Find where the given text appears and provide that cell's center as [X, Y] coordinate. 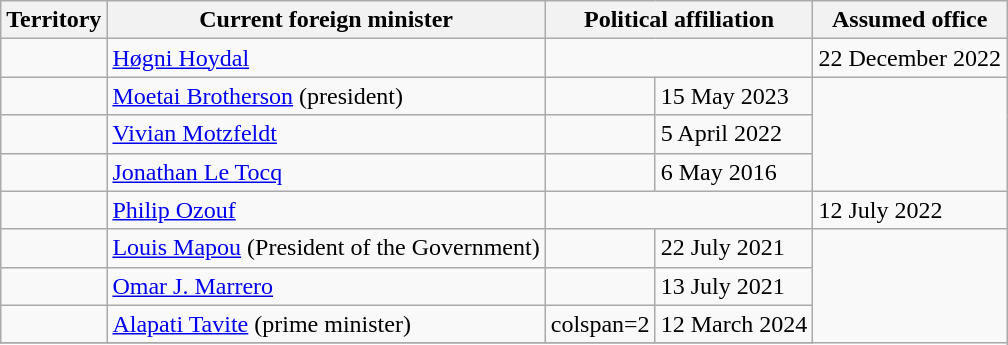
6 May 2016 [734, 172]
5 April 2022 [734, 134]
Moetai Brotherson (president) [326, 96]
Assumed office [910, 20]
Omar J. Marrero [326, 286]
Political affiliation [679, 20]
colspan=2 [600, 324]
Territory [54, 20]
Vivian Motzfeldt [326, 134]
12 March 2024 [734, 324]
12 July 2022 [910, 210]
Philip Ozouf [326, 210]
Louis Mapou (President of the Government) [326, 248]
Høgni Hoydal [326, 58]
22 December 2022 [910, 58]
Jonathan Le Tocq [326, 172]
15 May 2023 [734, 96]
Current foreign minister [326, 20]
22 July 2021 [734, 248]
13 July 2021 [734, 286]
Alapati Tavite (prime minister) [326, 324]
